Find where the given text appears and provide that cell's center as (x, y) coordinate. 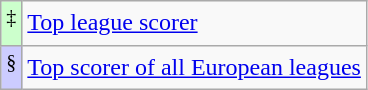
‡ (12, 24)
Top scorer of all European leagues (194, 68)
Top league scorer (194, 24)
§ (12, 68)
